Provide the (X, Y) coordinate of the cell's center where the given text is located.  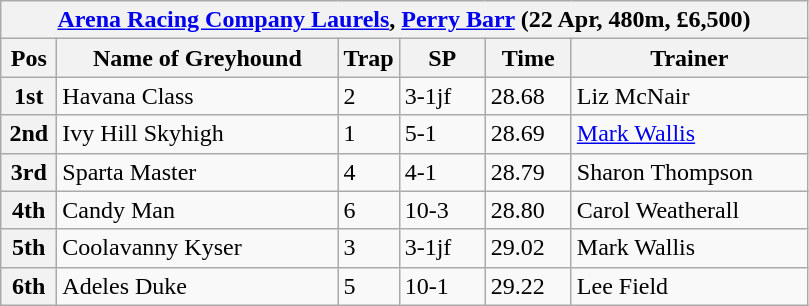
Carol Weatherall (689, 210)
28.80 (528, 210)
5-1 (442, 134)
6th (29, 286)
Pos (29, 58)
1 (368, 134)
Trap (368, 58)
3rd (29, 172)
Ivy Hill Skyhigh (198, 134)
29.02 (528, 248)
Arena Racing Company Laurels, Perry Barr (22 Apr, 480m, £6,500) (404, 20)
Liz McNair (689, 96)
5th (29, 248)
1st (29, 96)
10-1 (442, 286)
Lee Field (689, 286)
4 (368, 172)
Name of Greyhound (198, 58)
SP (442, 58)
4th (29, 210)
5 (368, 286)
Trainer (689, 58)
Adeles Duke (198, 286)
28.79 (528, 172)
Time (528, 58)
4-1 (442, 172)
Sharon Thompson (689, 172)
28.69 (528, 134)
Havana Class (198, 96)
Coolavanny Kyser (198, 248)
6 (368, 210)
2nd (29, 134)
2 (368, 96)
29.22 (528, 286)
Candy Man (198, 210)
28.68 (528, 96)
3 (368, 248)
10-3 (442, 210)
Sparta Master (198, 172)
